From the cell containing the given text, extract its center point as [x, y] coordinate. 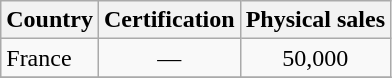
France [50, 58]
Physical sales [315, 20]
Country [50, 20]
— [169, 58]
50,000 [315, 58]
Certification [169, 20]
